Locate the cell with the specified text and output its [x, y] center coordinate. 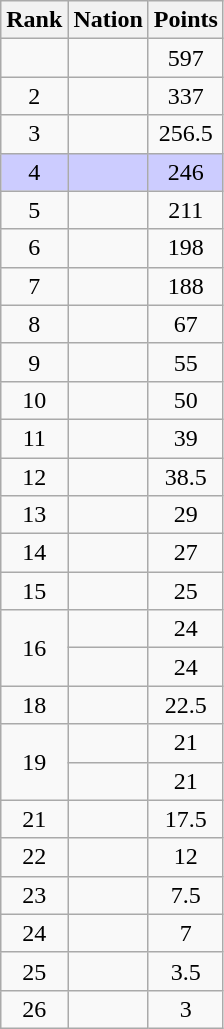
Points [186, 20]
55 [186, 362]
50 [186, 400]
4 [34, 172]
16 [34, 648]
9 [34, 362]
38.5 [186, 477]
29 [186, 515]
17.5 [186, 819]
337 [186, 96]
256.5 [186, 134]
67 [186, 324]
39 [186, 438]
597 [186, 58]
26 [34, 1009]
2 [34, 96]
198 [186, 248]
3.5 [186, 971]
10 [34, 400]
19 [34, 762]
188 [186, 286]
246 [186, 172]
15 [34, 591]
18 [34, 705]
23 [34, 895]
27 [186, 553]
14 [34, 553]
5 [34, 210]
11 [34, 438]
6 [34, 248]
22 [34, 857]
7.5 [186, 895]
Rank [34, 20]
13 [34, 515]
22.5 [186, 705]
211 [186, 210]
Nation [108, 20]
8 [34, 324]
